For the text-containing cell, return its midpoint in [x, y] coordinate format. 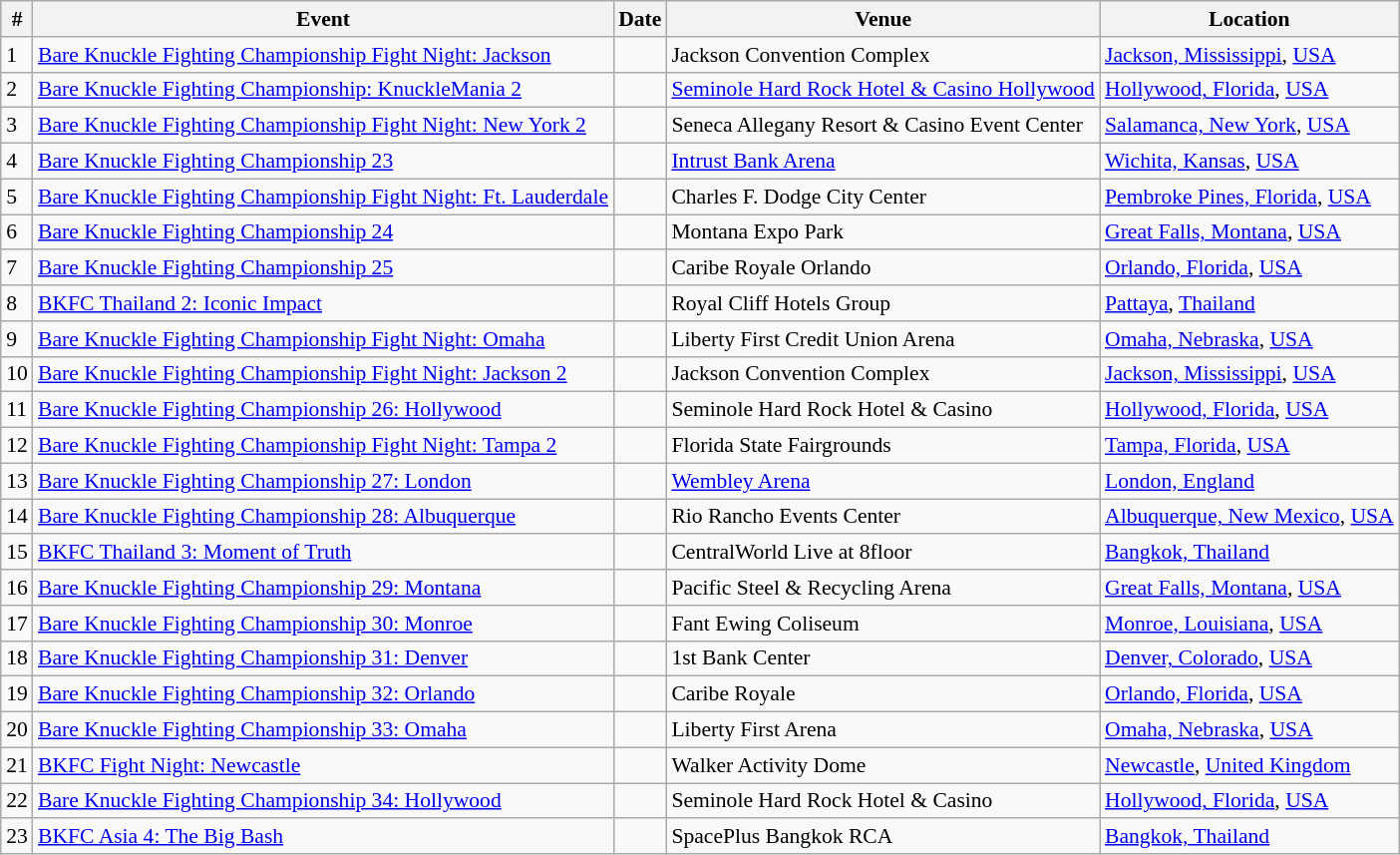
Bare Knuckle Fighting Championship Fight Night: Omaha [323, 339]
11 [17, 410]
Seneca Allegany Resort & Casino Event Center [883, 126]
Wembley Arena [883, 481]
Caribe Royale [883, 694]
Royal Cliff Hotels Group [883, 303]
18 [17, 658]
15 [17, 553]
1 [17, 55]
12 [17, 446]
Location [1249, 19]
London, England [1249, 481]
Salamanca, New York, USA [1249, 126]
Bare Knuckle Fighting Championship 27: London [323, 481]
7 [17, 268]
Bare Knuckle Fighting Championship 34: Hollywood [323, 801]
BKFC Fight Night: Newcastle [323, 765]
4 [17, 162]
Bare Knuckle Fighting Championship Fight Night: Ft. Lauderdale [323, 197]
23 [17, 837]
Bare Knuckle Fighting Championship 31: Denver [323, 658]
Bare Knuckle Fighting Championship 32: Orlando [323, 694]
Bare Knuckle Fighting Championship 25 [323, 268]
20 [17, 730]
Event [323, 19]
Tampa, Florida, USA [1249, 446]
9 [17, 339]
Pembroke Pines, Florida, USA [1249, 197]
Newcastle, United Kingdom [1249, 765]
Bare Knuckle Fighting Championship 28: Albuquerque [323, 517]
Walker Activity Dome [883, 765]
16 [17, 588]
Albuquerque, New Mexico, USA [1249, 517]
Montana Expo Park [883, 232]
Monroe, Louisiana, USA [1249, 624]
Caribe Royale Orlando [883, 268]
Bare Knuckle Fighting Championship 24 [323, 232]
Bare Knuckle Fighting Championship Fight Night: Jackson [323, 55]
BKFC Thailand 2: Iconic Impact [323, 303]
Bare Knuckle Fighting Championship 23 [323, 162]
BKFC Thailand 3: Moment of Truth [323, 553]
17 [17, 624]
Florida State Fairgrounds [883, 446]
21 [17, 765]
Seminole Hard Rock Hotel & Casino Hollywood [883, 90]
Bare Knuckle Fighting Championship 30: Monroe [323, 624]
# [17, 19]
Fant Ewing Coliseum [883, 624]
6 [17, 232]
8 [17, 303]
BKFC Asia 4: The Big Bash [323, 837]
Bare Knuckle Fighting Championship 26: Hollywood [323, 410]
Denver, Colorado, USA [1249, 658]
Bare Knuckle Fighting Championship Fight Night: Jackson 2 [323, 374]
2 [17, 90]
Wichita, Kansas, USA [1249, 162]
Bare Knuckle Fighting Championship 29: Montana [323, 588]
14 [17, 517]
5 [17, 197]
Pattaya, Thailand [1249, 303]
Intrust Bank Arena [883, 162]
CentralWorld Live at 8floor [883, 553]
Bare Knuckle Fighting Championship: KnuckleMania 2 [323, 90]
Pacific Steel & Recycling Arena [883, 588]
Bare Knuckle Fighting Championship Fight Night: New York 2 [323, 126]
Liberty First Arena [883, 730]
Liberty First Credit Union Arena [883, 339]
Charles F. Dodge City Center [883, 197]
Venue [883, 19]
Bare Knuckle Fighting Championship 33: Omaha [323, 730]
Rio Rancho Events Center [883, 517]
3 [17, 126]
19 [17, 694]
13 [17, 481]
1st Bank Center [883, 658]
Date [640, 19]
SpacePlus Bangkok RCA [883, 837]
Bare Knuckle Fighting Championship Fight Night: Tampa 2 [323, 446]
10 [17, 374]
22 [17, 801]
